Capture the cell that displays the provided text and extract its [x, y] central coordinate. 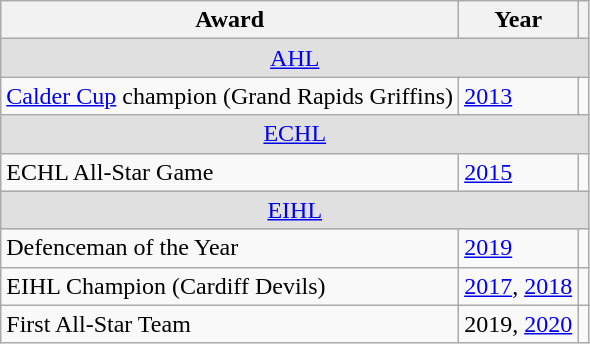
Award [230, 20]
2015 [518, 172]
ECHL [295, 134]
Year [518, 20]
2019, 2020 [518, 324]
AHL [295, 58]
EIHL Champion (Cardiff Devils) [230, 286]
Defenceman of the Year [230, 248]
EIHL [295, 210]
ECHL All-Star Game [230, 172]
2019 [518, 248]
2017, 2018 [518, 286]
Calder Cup champion (Grand Rapids Griffins) [230, 96]
First All-Star Team [230, 324]
2013 [518, 96]
